Identify which cell holds the provided text, then report its [x, y] central coordinate. 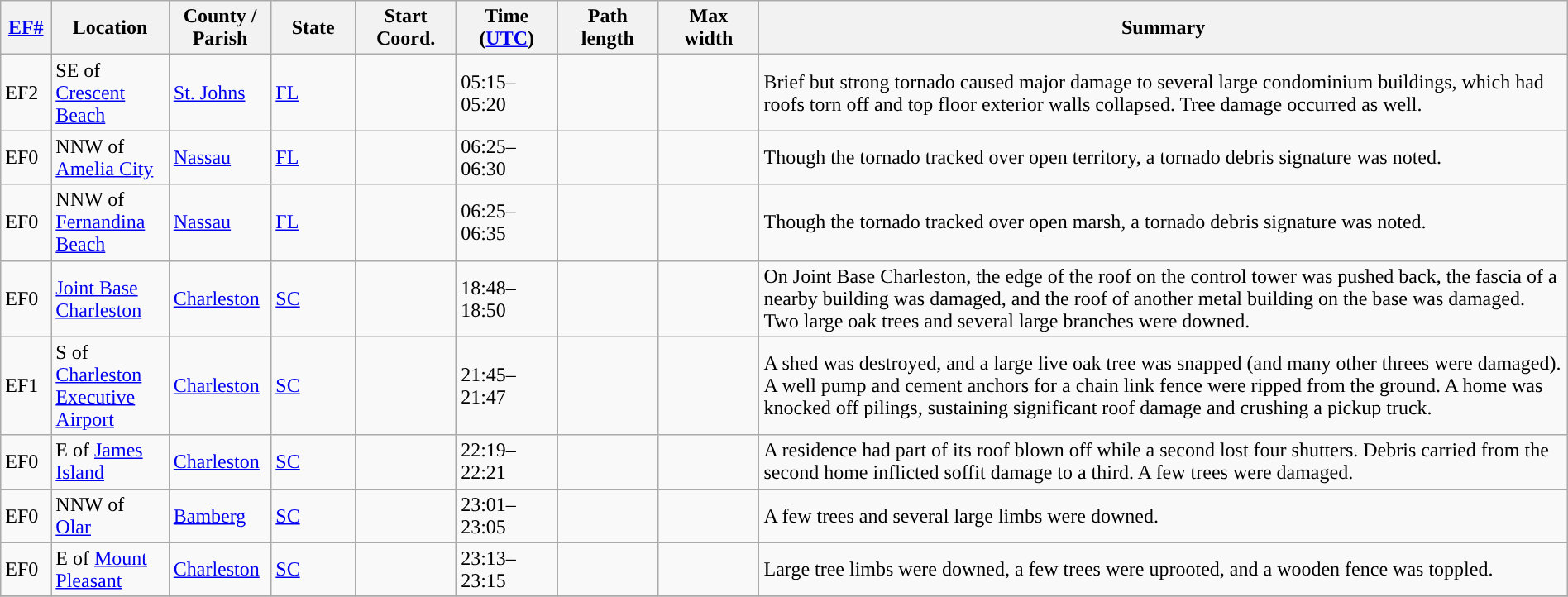
Joint Base Charleston [110, 298]
S of Charleston Executive Airport [110, 385]
NNW of Fernandina Beach [110, 222]
NNW of Amelia City [110, 157]
County / Parish [220, 28]
06:25–06:35 [507, 222]
E of Mount Pleasant [110, 569]
State [313, 28]
23:01–23:05 [507, 516]
23:13–23:15 [507, 569]
A few trees and several large limbs were downed. [1163, 516]
Path length [608, 28]
Though the tornado tracked over open territory, a tornado debris signature was noted. [1163, 157]
Though the tornado tracked over open marsh, a tornado debris signature was noted. [1163, 222]
Large tree limbs were downed, a few trees were uprooted, and a wooden fence was toppled. [1163, 569]
Start Coord. [406, 28]
06:25–06:30 [507, 157]
Summary [1163, 28]
Time (UTC) [507, 28]
E of James Island [110, 461]
EF1 [26, 385]
St. Johns [220, 93]
SE of Crescent Beach [110, 93]
18:48–18:50 [507, 298]
Bamberg [220, 516]
05:15–05:20 [507, 93]
22:19–22:21 [507, 461]
Location [110, 28]
NNW of Olar [110, 516]
EF2 [26, 93]
EF# [26, 28]
21:45–21:47 [507, 385]
Max width [709, 28]
